Scan for the cell matching the given text and deliver its (x, y) coordinate at center. 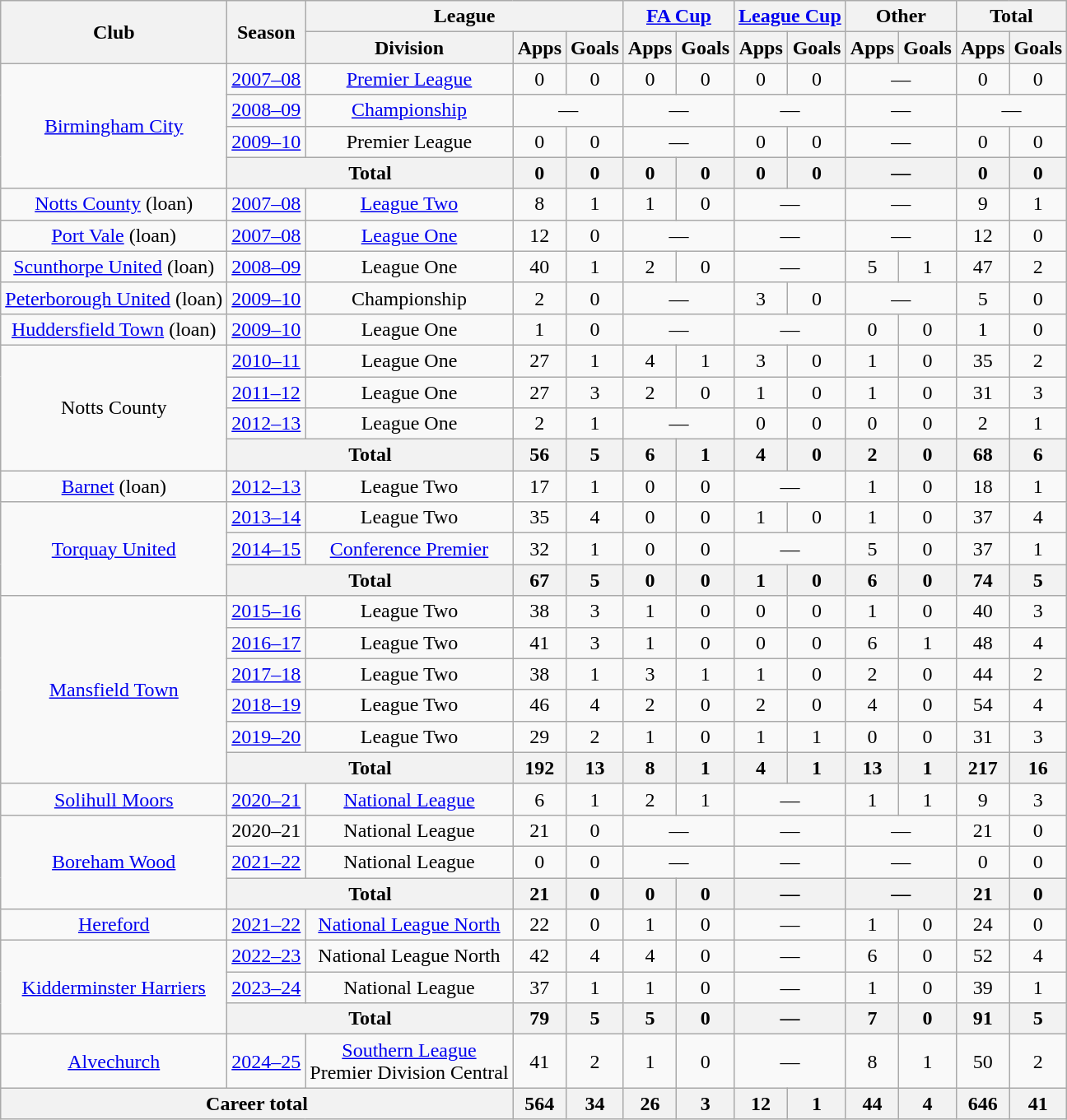
52 (982, 956)
League Cup (790, 16)
74 (982, 580)
56 (539, 455)
68 (982, 455)
Hereford (114, 925)
Notts County (loan) (114, 204)
Mansfield Town (114, 690)
18 (982, 486)
2011–12 (267, 393)
79 (539, 1019)
2017–18 (267, 674)
46 (539, 705)
22 (539, 925)
646 (982, 1104)
Conference Premier (409, 549)
7 (872, 1019)
Peterborough United (loan) (114, 298)
Port Vale (loan) (114, 235)
Club (114, 32)
2023–24 (267, 988)
2022–23 (267, 956)
24 (982, 925)
2024–25 (267, 1062)
564 (539, 1104)
League (464, 16)
Boreham Wood (114, 862)
2014–15 (267, 549)
Division (409, 48)
26 (650, 1104)
Season (267, 32)
16 (1038, 768)
34 (595, 1104)
17 (539, 486)
2010–11 (267, 360)
29 (539, 737)
32 (539, 549)
48 (982, 643)
Career total (257, 1104)
Solihull Moors (114, 799)
Torquay United (114, 549)
50 (982, 1062)
2016–17 (267, 643)
Barnet (loan) (114, 486)
FA Cup (678, 16)
2018–19 (267, 705)
91 (982, 1019)
42 (539, 956)
2019–20 (267, 737)
Southern LeaguePremier Division Central (409, 1062)
Kidderminster Harriers (114, 988)
Huddersfield Town (loan) (114, 329)
2013–14 (267, 518)
192 (539, 768)
Notts County (114, 407)
39 (982, 988)
Other (901, 16)
2015–16 (267, 611)
Alvechurch (114, 1062)
67 (539, 580)
47 (982, 267)
Scunthorpe United (loan) (114, 267)
217 (982, 768)
Birmingham City (114, 126)
54 (982, 705)
